Search for the cell housing the specified text and yield its [x, y] center coordinate. 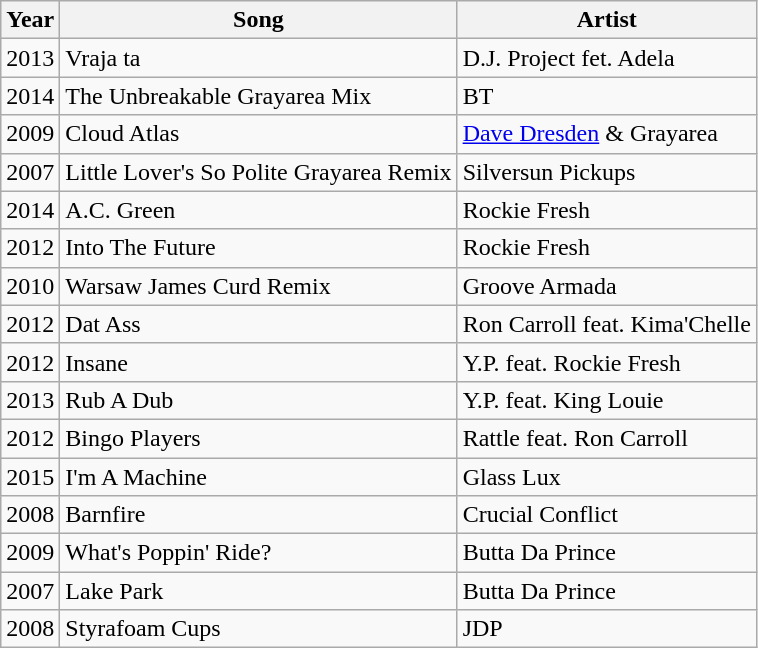
Crucial Conflict [606, 515]
Rattle feat. Ron Carroll [606, 438]
Rub A Dub [258, 400]
Groove Armada [606, 286]
I'm A Machine [258, 477]
D.J. Project fet. Adela [606, 58]
Cloud Atlas [258, 134]
Y.P. feat. Rockie Fresh [606, 362]
Lake Park [258, 591]
Dave Dresden & Grayarea [606, 134]
Insane [258, 362]
2015 [30, 477]
Warsaw James Curd Remix [258, 286]
Ron Carroll feat. Kima'Chelle [606, 324]
2010 [30, 286]
The Unbreakable Grayarea Mix [258, 96]
Styrafoam Cups [258, 629]
Little Lover's So Polite Grayarea Remix [258, 172]
What's Poppin' Ride? [258, 553]
A.C. Green [258, 210]
Into The Future [258, 248]
Song [258, 20]
Silversun Pickups [606, 172]
Barnfire [258, 515]
Artist [606, 20]
Vraja ta [258, 58]
Y.P. feat. King Louie [606, 400]
Bingo Players [258, 438]
JDP [606, 629]
Year [30, 20]
Glass Lux [606, 477]
BT [606, 96]
Dat Ass [258, 324]
